Detect which cell encompasses the target text, then output its [X, Y] center coordinate. 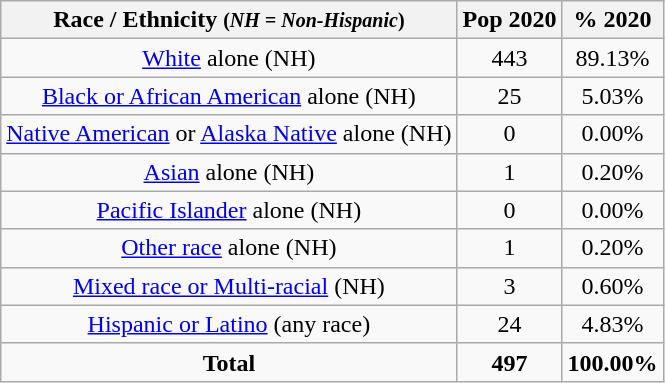
% 2020 [612, 20]
Total [229, 362]
Mixed race or Multi-racial (NH) [229, 286]
3 [510, 286]
25 [510, 96]
Pacific Islander alone (NH) [229, 210]
5.03% [612, 96]
497 [510, 362]
Other race alone (NH) [229, 248]
Asian alone (NH) [229, 172]
Race / Ethnicity (NH = Non-Hispanic) [229, 20]
24 [510, 324]
4.83% [612, 324]
Native American or Alaska Native alone (NH) [229, 134]
100.00% [612, 362]
Pop 2020 [510, 20]
0.60% [612, 286]
89.13% [612, 58]
443 [510, 58]
Black or African American alone (NH) [229, 96]
White alone (NH) [229, 58]
Hispanic or Latino (any race) [229, 324]
